Determine the [X, Y] coordinate at the center of the cell enclosing the given text.  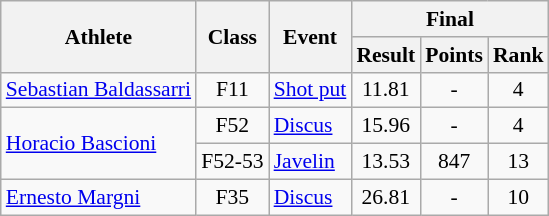
13 [518, 162]
Event [310, 36]
Rank [518, 55]
26.81 [386, 197]
10 [518, 197]
Sebastian Baldassarri [98, 90]
15.96 [386, 126]
847 [454, 162]
Shot put [310, 90]
11.81 [386, 90]
Points [454, 55]
Class [232, 36]
F52-53 [232, 162]
Ernesto Margni [98, 197]
Athlete [98, 36]
F35 [232, 197]
Result [386, 55]
Javelin [310, 162]
F52 [232, 126]
F11 [232, 90]
Horacio Bascioni [98, 144]
13.53 [386, 162]
Final [450, 19]
